Extract the [x, y] coordinate from the center of the cell holding the provided text.  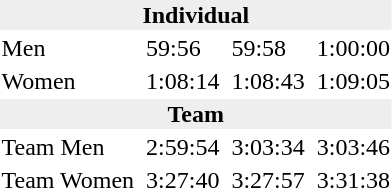
3:03:46 [353, 147]
3:03:34 [268, 147]
Team [196, 114]
Team Men [68, 147]
2:59:54 [183, 147]
1:00:00 [353, 48]
1:08:14 [183, 81]
Men [68, 48]
1:08:43 [268, 81]
59:56 [183, 48]
Individual [196, 15]
59:58 [268, 48]
Women [68, 81]
1:09:05 [353, 81]
